Return the [X, Y] coordinate for the center point of the cell that contains the specified text.  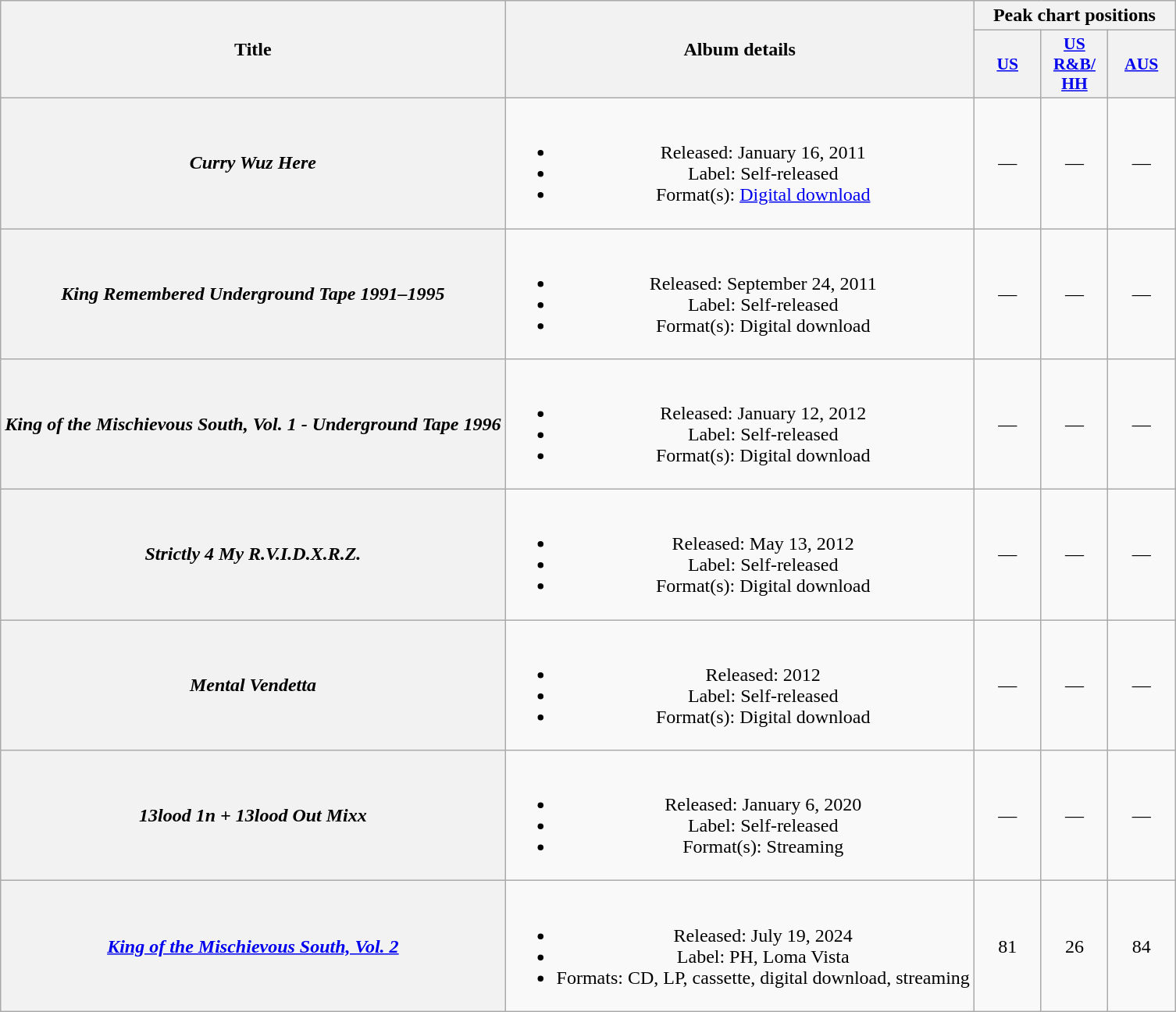
Mental Vendetta [253, 686]
King Remembered Underground Tape 1991–1995 [253, 294]
Album details [739, 50]
13lood 1n + 13lood Out Mixx [253, 815]
Peak chart positions [1074, 16]
Released: January 16, 2011Label: Self-releasedFormat(s): Digital download [739, 162]
84 [1142, 946]
USR&B/HH [1074, 64]
US [1007, 64]
Released: September 24, 2011Label: Self-releasedFormat(s): Digital download [739, 294]
Title [253, 50]
Curry Wuz Here [253, 162]
Released: January 6, 2020Label: Self-releasedFormat(s): Streaming [739, 815]
Released: May 13, 2012Label: Self-releasedFormat(s): Digital download [739, 554]
Released: July 19, 2024Label: PH, Loma VistaFormats: CD, LP, cassette, digital download, streaming [739, 946]
AUS [1142, 64]
Released: January 12, 2012Label: Self-releasedFormat(s): Digital download [739, 425]
Released: 2012Label: Self-releasedFormat(s): Digital download [739, 686]
81 [1007, 946]
King of the Mischievous South, Vol. 2 [253, 946]
King of the Mischievous South, Vol. 1 - Underground Tape 1996 [253, 425]
26 [1074, 946]
Strictly 4 My R.V.I.D.X.R.Z. [253, 554]
